Determine the [X, Y] coordinate at the center of the cell enclosing the given text.  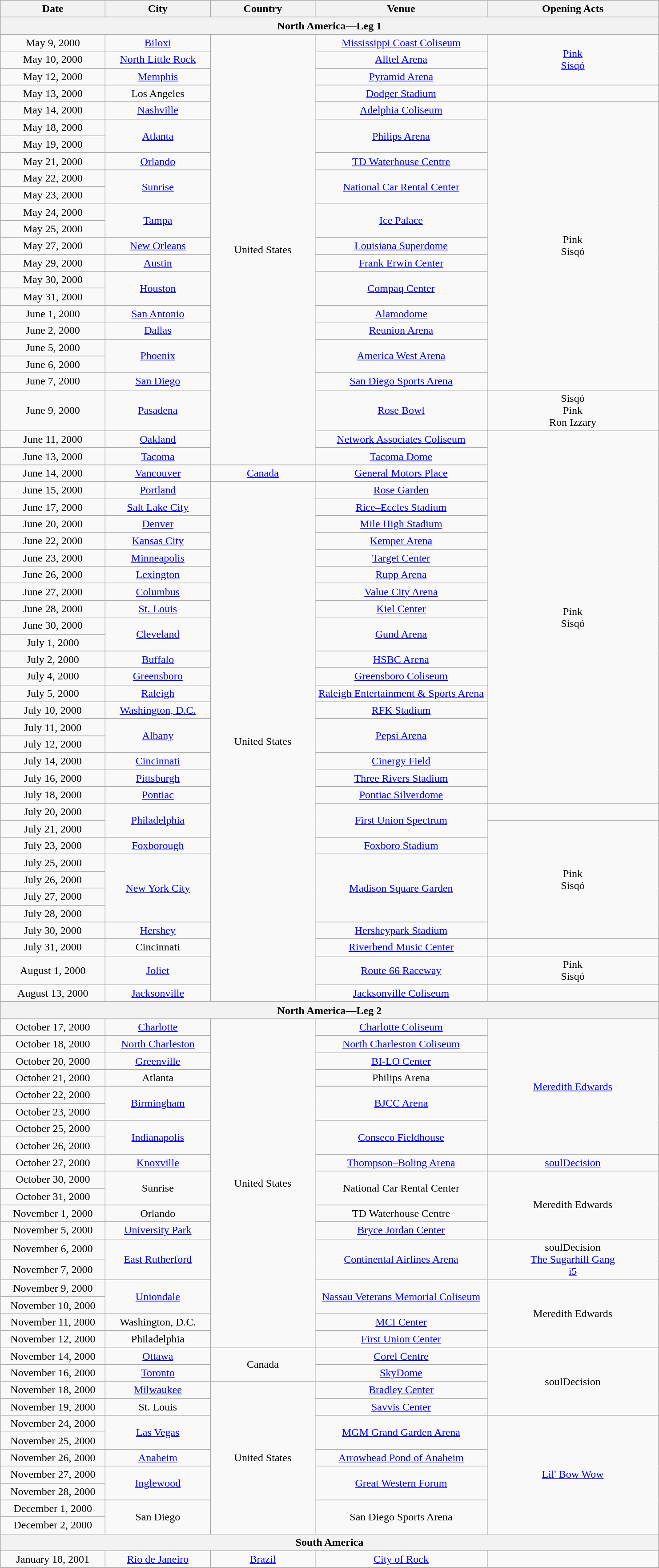
November 1, 2000 [53, 1213]
November 10, 2000 [53, 1305]
July 2, 2000 [53, 659]
Reunion Arena [401, 331]
Bryce Jordan Center [401, 1230]
Rose Bowl [401, 410]
First Union Center [401, 1339]
MGM Grand Garden Arena [401, 1432]
Country [263, 9]
July 1, 2000 [53, 643]
SisqóPinkRon Izzary [573, 410]
North Charleston [158, 1044]
June 30, 2000 [53, 626]
Cinergy Field [401, 761]
November 26, 2000 [53, 1458]
Three Rivers Stadium [401, 778]
July 23, 2000 [53, 846]
Anaheim [158, 1458]
Rio de Janeiro [158, 1559]
Mississippi Coast Coliseum [401, 43]
Pittsburgh [158, 778]
June 23, 2000 [53, 558]
America West Arena [401, 356]
October 21, 2000 [53, 1078]
Birmingham [158, 1103]
BJCC Arena [401, 1103]
May 14, 2000 [53, 110]
North America—Leg 2 [329, 1010]
Network Associates Coliseum [401, 439]
November 5, 2000 [53, 1230]
North Charleston Coliseum [401, 1044]
Adelphia Coliseum [401, 110]
May 18, 2000 [53, 127]
General Motors Place [401, 473]
November 27, 2000 [53, 1475]
Thompson–Boling Arena [401, 1163]
June 27, 2000 [53, 592]
City [158, 9]
Cleveland [158, 634]
Value City Arena [401, 592]
May 25, 2000 [53, 229]
Pontiac [158, 795]
July 26, 2000 [53, 880]
October 20, 2000 [53, 1061]
August 1, 2000 [53, 970]
Ottawa [158, 1356]
October 31, 2000 [53, 1196]
November 18, 2000 [53, 1390]
North Little Rock [158, 60]
Great Western Forum [401, 1483]
June 6, 2000 [53, 364]
Brazil [263, 1559]
June 17, 2000 [53, 507]
Houston [158, 288]
Louisiana Superdome [401, 246]
Dallas [158, 331]
Salt Lake City [158, 507]
Frank Erwin Center [401, 263]
MCI Center [401, 1322]
Greensboro Coliseum [401, 676]
Minneapolis [158, 558]
Alltel Arena [401, 60]
July 12, 2000 [53, 744]
July 25, 2000 [53, 863]
North America—Leg 1 [329, 26]
San Antonio [158, 314]
South America [329, 1542]
Memphis [158, 77]
July 16, 2000 [53, 778]
May 12, 2000 [53, 77]
Mile High Stadium [401, 524]
Albany [158, 736]
Biloxi [158, 43]
New York City [158, 888]
June 9, 2000 [53, 410]
Austin [158, 263]
Arrowhead Pond of Anaheim [401, 1458]
May 29, 2000 [53, 263]
June 26, 2000 [53, 575]
October 18, 2000 [53, 1044]
October 22, 2000 [53, 1095]
July 10, 2000 [53, 710]
December 2, 2000 [53, 1525]
Conseco Fieldhouse [401, 1137]
June 7, 2000 [53, 381]
November 11, 2000 [53, 1322]
December 1, 2000 [53, 1508]
Charlotte [158, 1027]
Nashville [158, 110]
Pyramid Arena [401, 77]
Toronto [158, 1373]
October 25, 2000 [53, 1129]
SkyDome [401, 1373]
Kiel Center [401, 609]
Uniondale [158, 1297]
Route 66 Raceway [401, 970]
November 14, 2000 [53, 1356]
May 22, 2000 [53, 178]
Tacoma Dome [401, 456]
May 24, 2000 [53, 212]
May 9, 2000 [53, 43]
July 14, 2000 [53, 761]
Bradley Center [401, 1390]
June 22, 2000 [53, 541]
Los Angeles [158, 93]
Foxboro Stadium [401, 846]
Compaq Center [401, 288]
New Orleans [158, 246]
July 5, 2000 [53, 693]
Jacksonville [158, 993]
July 27, 2000 [53, 897]
Inglewood [158, 1483]
July 20, 2000 [53, 812]
Dodger Stadium [401, 93]
November 12, 2000 [53, 1339]
October 26, 2000 [53, 1146]
May 27, 2000 [53, 246]
November 6, 2000 [53, 1249]
Vancouver [158, 473]
Continental Airlines Arena [401, 1259]
BI-LO Center [401, 1061]
Portland [158, 490]
November 7, 2000 [53, 1269]
November 16, 2000 [53, 1373]
May 30, 2000 [53, 280]
June 28, 2000 [53, 609]
June 20, 2000 [53, 524]
Hershey [158, 930]
Riverbend Music Center [401, 947]
May 19, 2000 [53, 144]
November 19, 2000 [53, 1407]
May 13, 2000 [53, 93]
Kansas City [158, 541]
Pepsi Arena [401, 736]
June 15, 2000 [53, 490]
Kemper Arena [401, 541]
November 28, 2000 [53, 1491]
October 17, 2000 [53, 1027]
July 11, 2000 [53, 727]
Buffalo [158, 659]
June 2, 2000 [53, 331]
July 28, 2000 [53, 913]
January 18, 2001 [53, 1559]
Las Vegas [158, 1432]
July 31, 2000 [53, 947]
RFK Stadium [401, 710]
May 31, 2000 [53, 297]
Tampa [158, 221]
Greensboro [158, 676]
Raleigh Entertainment & Sports Arena [401, 693]
Knoxville [158, 1163]
Corel Centre [401, 1356]
June 13, 2000 [53, 456]
Columbus [158, 592]
Tacoma [158, 456]
Gund Arena [401, 634]
Rupp Arena [401, 575]
First Union Spectrum [401, 820]
November 9, 2000 [53, 1288]
August 13, 2000 [53, 993]
June 1, 2000 [53, 314]
July 4, 2000 [53, 676]
Nassau Veterans Memorial Coliseum [401, 1297]
Denver [158, 524]
Savvis Center [401, 1407]
May 23, 2000 [53, 195]
Oakland [158, 439]
Pasadena [158, 410]
Lexington [158, 575]
June 11, 2000 [53, 439]
Milwaukee [158, 1390]
July 21, 2000 [53, 829]
May 21, 2000 [53, 161]
Greenville [158, 1061]
City of Rock [401, 1559]
Indianapolis [158, 1137]
Ice Palace [401, 221]
July 30, 2000 [53, 930]
Madison Square Garden [401, 888]
East Rutherford [158, 1259]
Hersheypark Stadium [401, 930]
Alamodome [401, 314]
Rose Garden [401, 490]
Charlotte Coliseum [401, 1027]
Rice–Eccles Stadium [401, 507]
Pontiac Silverdome [401, 795]
University Park [158, 1230]
July 18, 2000 [53, 795]
Target Center [401, 558]
May 10, 2000 [53, 60]
Date [53, 9]
October 30, 2000 [53, 1180]
Foxborough [158, 846]
Phoenix [158, 356]
June 5, 2000 [53, 348]
HSBC Arena [401, 659]
October 27, 2000 [53, 1163]
Raleigh [158, 693]
Joliet [158, 970]
June 14, 2000 [53, 473]
October 23, 2000 [53, 1112]
Venue [401, 9]
Jacksonville Coliseum [401, 993]
Opening Acts [573, 9]
November 24, 2000 [53, 1424]
soulDecisionThe Sugarhill Gangi5 [573, 1259]
Lil' Bow Wow [573, 1475]
November 25, 2000 [53, 1441]
